For the text-containing cell, return its midpoint in (x, y) coordinate format. 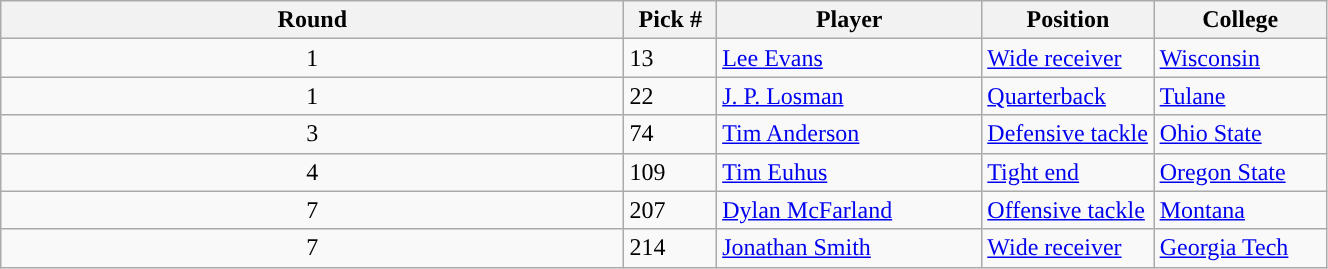
214 (670, 248)
Quarterback (1068, 96)
Montana (1240, 210)
Round (312, 20)
Dylan McFarland (850, 210)
Player (850, 20)
Defensive tackle (1068, 134)
J. P. Losman (850, 96)
Wisconsin (1240, 58)
Oregon State (1240, 172)
Georgia Tech (1240, 248)
Offensive tackle (1068, 210)
4 (312, 172)
Tight end (1068, 172)
College (1240, 20)
Position (1068, 20)
Lee Evans (850, 58)
3 (312, 134)
109 (670, 172)
74 (670, 134)
Tim Euhus (850, 172)
207 (670, 210)
Tulane (1240, 96)
Ohio State (1240, 134)
22 (670, 96)
Tim Anderson (850, 134)
Pick # (670, 20)
Jonathan Smith (850, 248)
13 (670, 58)
